Search for the cell housing the specified text and yield its [X, Y] center coordinate. 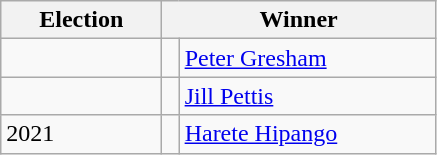
2021 [82, 134]
Winner [299, 20]
Election [82, 20]
Jill Pettis [307, 96]
Peter Gresham [307, 58]
Harete Hipango [307, 134]
